For the text-containing cell, return its midpoint in [x, y] coordinate format. 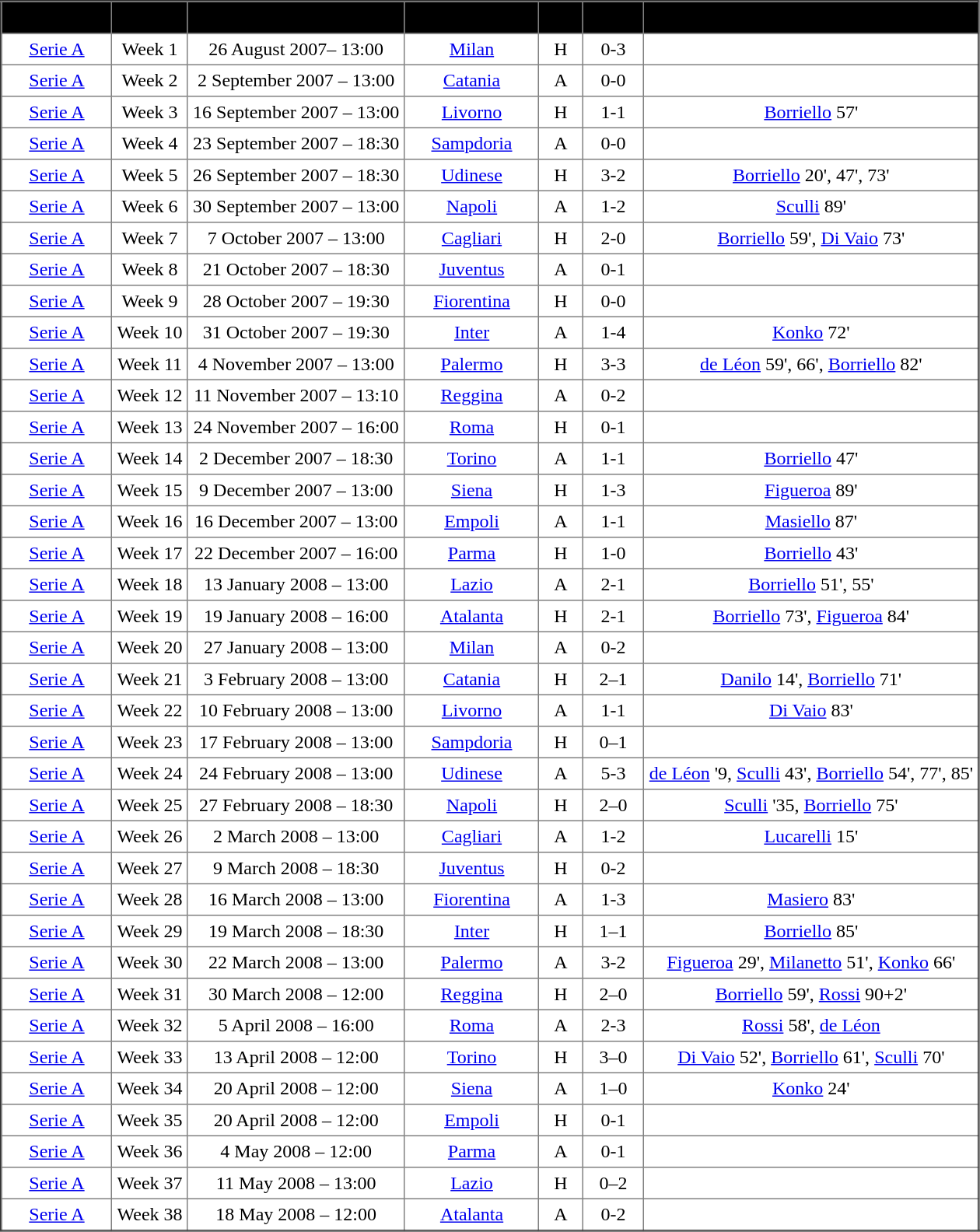
0–2 [613, 1183]
Scorers [812, 17]
2 March 2008 – 13:00 [296, 836]
Week 11 [150, 364]
1–0 [613, 1088]
27 January 2008 – 13:00 [296, 647]
Week 21 [150, 679]
Week 31 [150, 994]
Week 10 [150, 332]
5-3 [613, 773]
7 October 2007 – 13:00 [296, 238]
28 October 2007 – 19:30 [296, 301]
Week 9 [150, 301]
Di Vaio 83' [812, 710]
Date and time [296, 17]
16 September 2007 – 13:00 [296, 112]
13 April 2008 – 12:00 [296, 1057]
Borriello 20', 47', 73' [812, 175]
1–1 [613, 931]
Week 28 [150, 899]
16 March 2008 – 13:00 [296, 899]
4 November 2007 – 13:00 [296, 364]
3 February 2008 – 13:00 [296, 679]
4 May 2008 – 12:00 [296, 1151]
16 December 2007 – 13:00 [296, 521]
27 February 2008 – 18:30 [296, 805]
Week 27 [150, 868]
11 November 2007 – 13:10 [296, 395]
Sculli '35, Borriello 75' [812, 805]
Week 1 [150, 49]
19 March 2008 – 18:30 [296, 931]
Borriello 59', Di Vaio 73' [812, 238]
Competition [57, 17]
Round [150, 17]
26 September 2007 – 18:30 [296, 175]
Week 20 [150, 647]
Week 2 [150, 80]
Week 8 [150, 269]
1-0 [613, 553]
30 September 2007 – 13:00 [296, 206]
Masiello 87' [812, 521]
5 April 2008 – 16:00 [296, 1025]
Week 23 [150, 742]
Week 24 [150, 773]
Week 26 [150, 836]
11 May 2008 – 13:00 [296, 1183]
Borriello 57' [812, 112]
21 October 2007 – 18:30 [296, 269]
Opponent team [471, 17]
Week 7 [150, 238]
Borriello 73', Figueroa 84' [812, 616]
2-3 [613, 1025]
Borriello 43' [812, 553]
Masiero 83' [812, 899]
Danilo 14', Borriello 71' [812, 679]
Rossi 58', de Léon [812, 1025]
Week 36 [150, 1151]
Week 37 [150, 1183]
Week 32 [150, 1025]
23 September 2007 – 18:30 [296, 143]
Week 22 [150, 710]
Week 18 [150, 584]
Borriello 47' [812, 458]
0-3 [613, 49]
Week 34 [150, 1088]
Result [613, 17]
22 March 2008 – 13:00 [296, 962]
Week 12 [150, 395]
3–0 [613, 1057]
24 November 2007 – 16:00 [296, 427]
Borriello 59', Rossi 90+2' [812, 994]
19 January 2008 – 16:00 [296, 616]
de Léon 59', 66', Borriello 82' [812, 364]
Figueroa 29', Milanetto 51', Konko 66' [812, 962]
Week 3 [150, 112]
Borriello 51', 55' [812, 584]
Week 19 [150, 616]
10 February 2008 – 13:00 [296, 710]
Lucarelli 15' [812, 836]
9 March 2008 – 18:30 [296, 868]
9 December 2007 – 13:00 [296, 490]
17 February 2008 – 13:00 [296, 742]
Sculli 89' [812, 206]
Week 15 [150, 490]
Konko 72' [812, 332]
Week 4 [150, 143]
Week 38 [150, 1215]
Borriello 85' [812, 931]
Week 16 [150, 521]
Week 6 [150, 206]
de Léon '9, Sculli 43', Borriello 54', 77', 85' [812, 773]
13 January 2008 – 13:00 [296, 584]
1-4 [613, 332]
0–1 [613, 742]
Week 29 [150, 931]
Konko 24' [812, 1088]
Week 5 [150, 175]
Week 13 [150, 427]
2 December 2007 – 18:30 [296, 458]
31 October 2007 – 19:30 [296, 332]
3-3 [613, 364]
26 August 2007– 13:00 [296, 49]
2 September 2007 – 13:00 [296, 80]
Week 30 [150, 962]
22 December 2007 – 16:00 [296, 553]
Week 35 [150, 1120]
Di Vaio 52', Borriello 61', Sculli 70' [812, 1057]
Week 14 [150, 458]
2-0 [613, 238]
30 March 2008 – 12:00 [296, 994]
24 February 2008 – 13:00 [296, 773]
Week 25 [150, 805]
18 May 2008 – 12:00 [296, 1215]
H/A [561, 17]
Week 17 [150, 553]
Week 33 [150, 1057]
2–1 [613, 679]
Figueroa 89' [812, 490]
